Provide the [X, Y] coordinate of the cell's center where the given text is located.  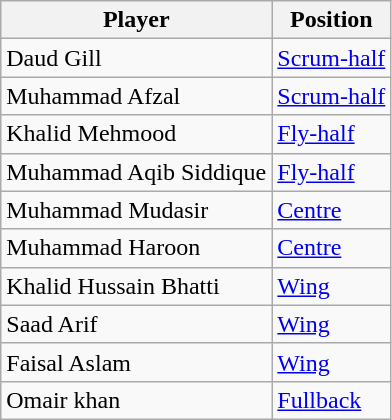
Muhammad Mudasir [136, 210]
Saad Arif [136, 324]
Player [136, 20]
Muhammad Aqib Siddique [136, 172]
Muhammad Haroon [136, 248]
Omair khan [136, 400]
Khalid Mehmood [136, 134]
Khalid Hussain Bhatti [136, 286]
Position [332, 20]
Fullback [332, 400]
Muhammad Afzal [136, 96]
Faisal Aslam [136, 362]
Daud Gill [136, 58]
